Pinpoint the cell where the given text exists, returning its (X, Y) midpoint coordinate. 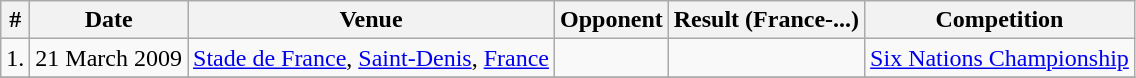
21 March 2009 (109, 58)
# (16, 20)
Opponent (611, 20)
Competition (1000, 20)
Stade de France, Saint-Denis, France (372, 58)
Venue (372, 20)
Result (France-...) (766, 20)
1. (16, 58)
Date (109, 20)
Six Nations Championship (1000, 58)
